Provide the [X, Y] coordinate of the cell's center where the given text is located.  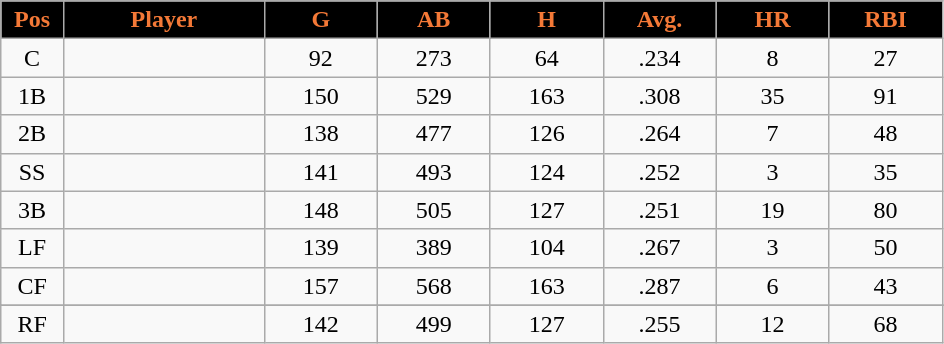
80 [886, 210]
64 [546, 58]
505 [434, 210]
.234 [660, 58]
CF [32, 286]
27 [886, 58]
1B [32, 96]
.267 [660, 248]
19 [772, 210]
.252 [660, 172]
.251 [660, 210]
92 [320, 58]
6 [772, 286]
91 [886, 96]
104 [546, 248]
12 [772, 324]
157 [320, 286]
.255 [660, 324]
493 [434, 172]
Pos [32, 20]
124 [546, 172]
C [32, 58]
.308 [660, 96]
273 [434, 58]
150 [320, 96]
AB [434, 20]
8 [772, 58]
HR [772, 20]
477 [434, 134]
529 [434, 96]
Player [164, 20]
SS [32, 172]
568 [434, 286]
RBI [886, 20]
RF [32, 324]
2B [32, 134]
.264 [660, 134]
148 [320, 210]
389 [434, 248]
H [546, 20]
G [320, 20]
499 [434, 324]
Avg. [660, 20]
50 [886, 248]
3B [32, 210]
48 [886, 134]
139 [320, 248]
142 [320, 324]
7 [772, 134]
138 [320, 134]
68 [886, 324]
43 [886, 286]
.287 [660, 286]
LF [32, 248]
126 [546, 134]
141 [320, 172]
